Pinpoint the cell where the given text exists, returning its [x, y] midpoint coordinate. 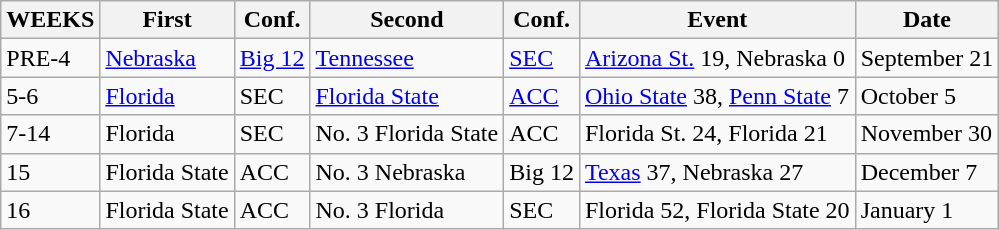
5-6 [50, 96]
January 1 [927, 210]
7-14 [50, 134]
Texas 37, Nebraska 27 [717, 172]
PRE-4 [50, 58]
September 21 [927, 58]
First [167, 20]
October 5 [927, 96]
Date [927, 20]
WEEKS [50, 20]
No. 3 Florida [407, 210]
No. 3 Florida State [407, 134]
Arizona St. 19, Nebraska 0 [717, 58]
15 [50, 172]
Nebraska [167, 58]
Tennessee [407, 58]
December 7 [927, 172]
Second [407, 20]
Florida St. 24, Florida 21 [717, 134]
Ohio State 38, Penn State 7 [717, 96]
16 [50, 210]
No. 3 Nebraska [407, 172]
November 30 [927, 134]
Event [717, 20]
Florida 52, Florida State 20 [717, 210]
